From the cell containing the given text, extract its center point as [X, Y] coordinate. 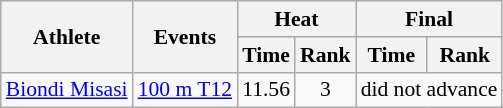
Athlete [67, 36]
did not advance [430, 90]
Biondi Misasi [67, 90]
Final [430, 19]
Heat [296, 19]
Events [185, 36]
3 [326, 90]
100 m T12 [185, 90]
11.56 [266, 90]
